Scan for the cell matching the given text and deliver its (x, y) coordinate at center. 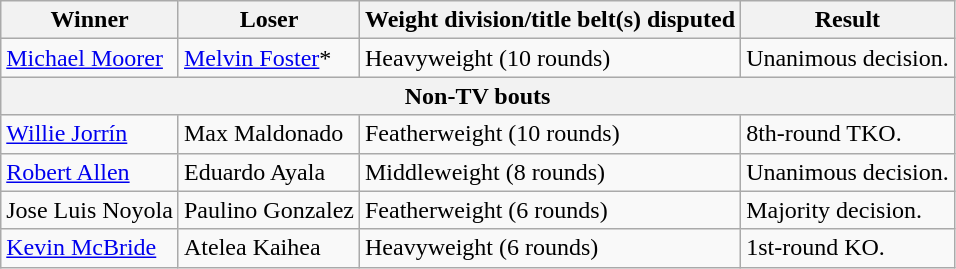
Robert Allen (90, 172)
Eduardo Ayala (268, 172)
Featherweight (6 rounds) (550, 210)
Loser (268, 20)
Middleweight (8 rounds) (550, 172)
Kevin McBride (90, 248)
Michael Moorer (90, 58)
Featherweight (10 rounds) (550, 134)
Heavyweight (6 rounds) (550, 248)
1st-round KO. (848, 248)
Winner (90, 20)
Weight division/title belt(s) disputed (550, 20)
Result (848, 20)
Paulino Gonzalez (268, 210)
Atelea Kaihea (268, 248)
8th-round TKO. (848, 134)
Jose Luis Noyola (90, 210)
Melvin Foster* (268, 58)
Majority decision. (848, 210)
Willie Jorrín (90, 134)
Max Maldonado (268, 134)
Non-TV bouts (478, 96)
Heavyweight (10 rounds) (550, 58)
